Provide the (X, Y) coordinate of the cell's center where the given text is located.  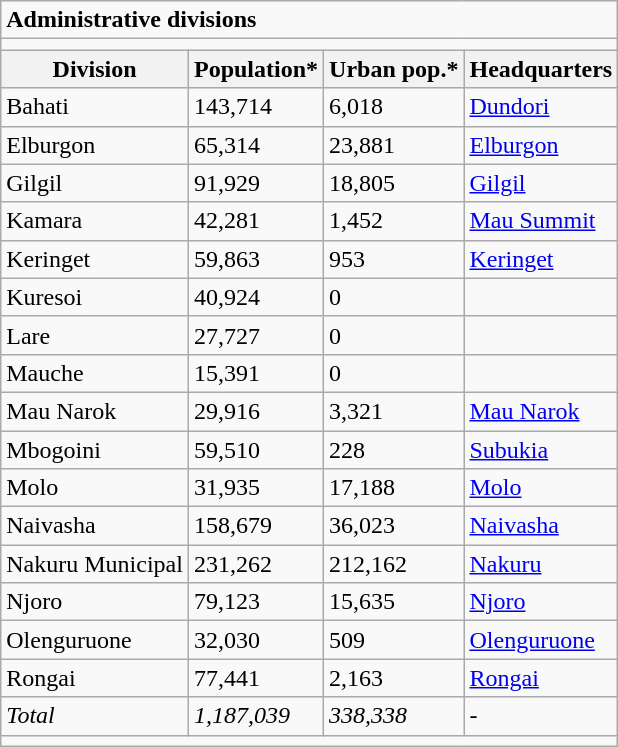
29,916 (256, 411)
27,727 (256, 335)
Mau Summit (541, 221)
79,123 (256, 602)
59,863 (256, 259)
Population* (256, 69)
15,635 (394, 602)
91,929 (256, 183)
3,321 (394, 411)
Nakuru Municipal (95, 564)
Bahati (95, 107)
Mauche (95, 373)
Kuresoi (95, 297)
Dundori (541, 107)
65,314 (256, 145)
77,441 (256, 678)
40,924 (256, 297)
231,262 (256, 564)
23,881 (394, 145)
338,338 (394, 716)
- (541, 716)
212,162 (394, 564)
Headquarters (541, 69)
1,452 (394, 221)
17,188 (394, 488)
143,714 (256, 107)
Division (95, 69)
Total (95, 716)
59,510 (256, 449)
Administrative divisions (310, 20)
228 (394, 449)
18,805 (394, 183)
36,023 (394, 526)
1,187,039 (256, 716)
509 (394, 640)
15,391 (256, 373)
Subukia (541, 449)
31,935 (256, 488)
Urban pop.* (394, 69)
32,030 (256, 640)
953 (394, 259)
158,679 (256, 526)
Kamara (95, 221)
42,281 (256, 221)
6,018 (394, 107)
2,163 (394, 678)
Mbogoini (95, 449)
Lare (95, 335)
Nakuru (541, 564)
